Scan for the cell matching the given text and deliver its (X, Y) coordinate at center. 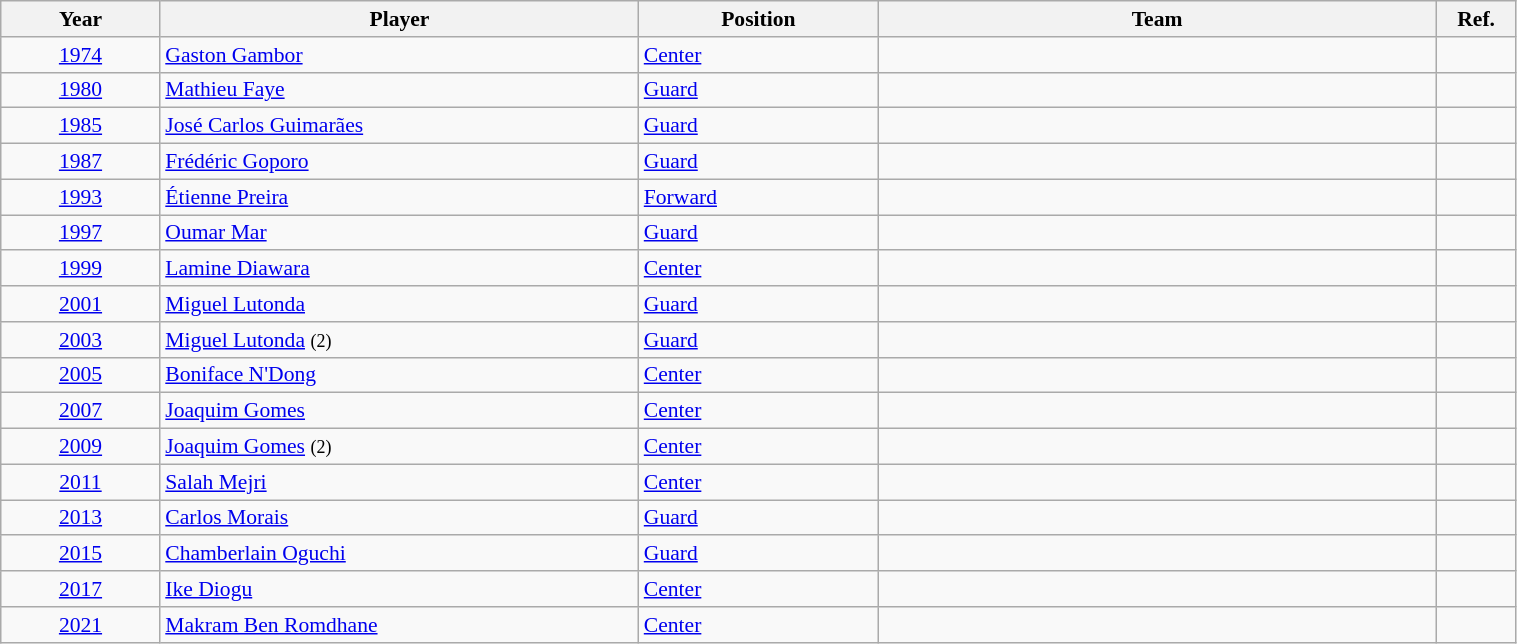
Oumar Mar (399, 233)
Carlos Morais (399, 518)
Frédéric Goporo (399, 162)
Ike Diogu (399, 589)
Miguel Lutonda (2) (399, 340)
2013 (80, 518)
2003 (80, 340)
1974 (80, 55)
1999 (80, 269)
2007 (80, 411)
José Carlos Guimarães (399, 126)
2009 (80, 447)
Lamine Diawara (399, 269)
Ref. (1476, 19)
2021 (80, 625)
Forward (758, 197)
2015 (80, 554)
Gaston Gambor (399, 55)
Position (758, 19)
Boniface N'Dong (399, 375)
2001 (80, 304)
Salah Mejri (399, 482)
1997 (80, 233)
2017 (80, 589)
1987 (80, 162)
Mathieu Faye (399, 90)
1993 (80, 197)
Year (80, 19)
Team (1157, 19)
2011 (80, 482)
Chamberlain Oguchi (399, 554)
Makram Ben Romdhane (399, 625)
Étienne Preira (399, 197)
Miguel Lutonda (399, 304)
1980 (80, 90)
Joaquim Gomes (399, 411)
Joaquim Gomes (2) (399, 447)
1985 (80, 126)
Player (399, 19)
2005 (80, 375)
